Capture the cell that displays the provided text and extract its (X, Y) central coordinate. 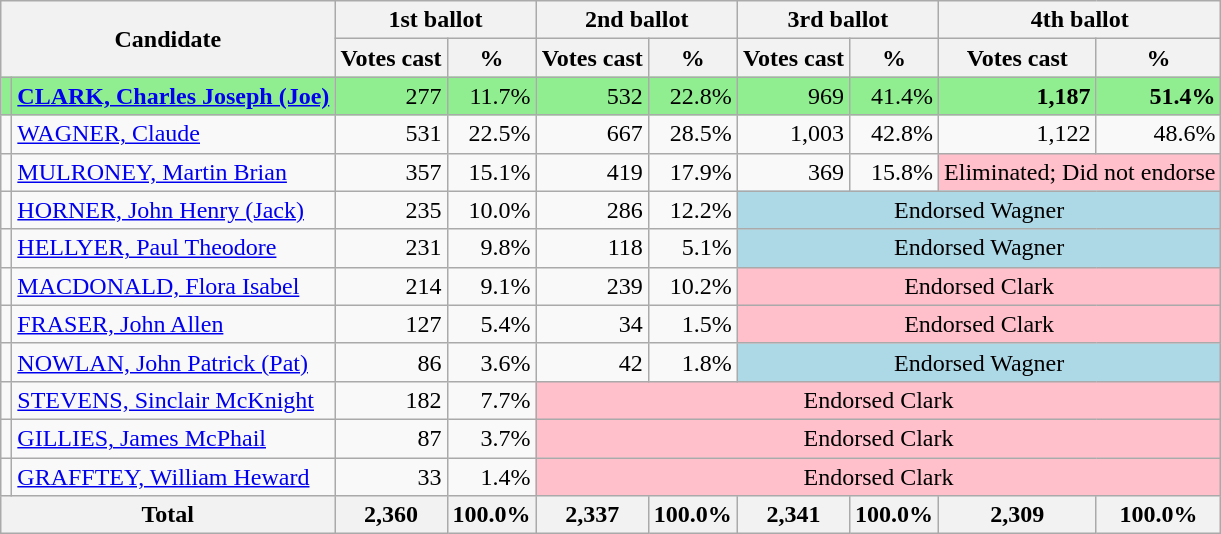
2nd ballot (636, 20)
22.8% (692, 96)
HORNER, John Henry (Jack) (174, 210)
1.5% (692, 324)
15.8% (894, 172)
667 (592, 134)
11.7% (492, 96)
15.1% (492, 172)
239 (592, 286)
3.7% (492, 438)
51.4% (1158, 96)
182 (391, 400)
5.1% (692, 248)
FRASER, John Allen (174, 324)
7.7% (492, 400)
17.9% (692, 172)
GILLIES, James McPhail (174, 438)
1st ballot (436, 20)
GRAFFTEY, William Heward (174, 477)
MULRONEY, Martin Brian (174, 172)
34 (592, 324)
419 (592, 172)
28.5% (692, 134)
MACDONALD, Flora Isabel (174, 286)
1,122 (1018, 134)
2,341 (793, 515)
1.4% (492, 477)
127 (391, 324)
Candidate (168, 39)
357 (391, 172)
531 (391, 134)
5.4% (492, 324)
969 (793, 96)
87 (391, 438)
12.2% (692, 210)
9.8% (492, 248)
WAGNER, Claude (174, 134)
1,003 (793, 134)
118 (592, 248)
2,309 (1018, 515)
22.5% (492, 134)
Total (168, 515)
42 (592, 362)
532 (592, 96)
33 (391, 477)
STEVENS, Sinclair McKnight (174, 400)
214 (391, 286)
CLARK, Charles Joseph (Joe) (174, 96)
10.2% (692, 286)
235 (391, 210)
1,187 (1018, 96)
231 (391, 248)
3.6% (492, 362)
2,360 (391, 515)
286 (592, 210)
86 (391, 362)
41.4% (894, 96)
10.0% (492, 210)
277 (391, 96)
NOWLAN, John Patrick (Pat) (174, 362)
1.8% (692, 362)
42.8% (894, 134)
9.1% (492, 286)
2,337 (592, 515)
Eliminated; Did not endorse (1080, 172)
HELLYER, Paul Theodore (174, 248)
48.6% (1158, 134)
369 (793, 172)
4th ballot (1080, 20)
3rd ballot (838, 20)
